Extract the [X, Y] coordinate from the center of the cell holding the provided text.  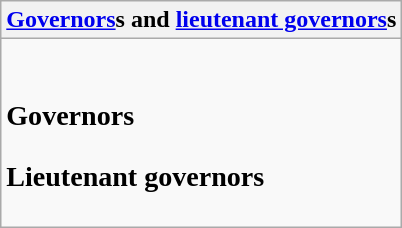
GovernorsLieutenant governors [202, 133]
Governorss and lieutenant governorss [202, 20]
